From the cell containing the given text, extract its center point as (x, y) coordinate. 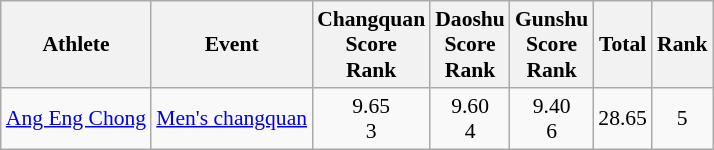
ChangquanScoreRank (371, 44)
DaoshuScoreRank (470, 44)
9.406 (552, 118)
5 (682, 118)
Rank (682, 44)
Men's changquan (232, 118)
Total (622, 44)
GunshuScoreRank (552, 44)
28.65 (622, 118)
9.604 (470, 118)
Ang Eng Chong (76, 118)
Event (232, 44)
Athlete (76, 44)
9.653 (371, 118)
